Capture the cell that displays the provided text and extract its (X, Y) central coordinate. 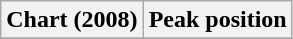
Chart (2008) (72, 20)
Peak position (218, 20)
